Determine the [x, y] coordinate at the center of the cell enclosing the given text.  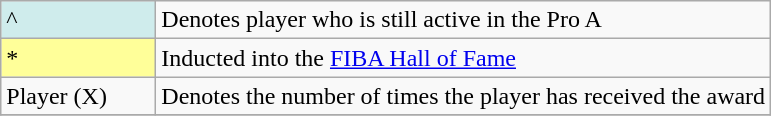
* [78, 58]
Inducted into the FIBA Hall of Fame [464, 58]
Denotes the number of times the player has received the award [464, 96]
Player (X) [78, 96]
^ [78, 20]
Denotes player who is still active in the Pro A [464, 20]
